Return [X, Y] of the center of cell containing provided text 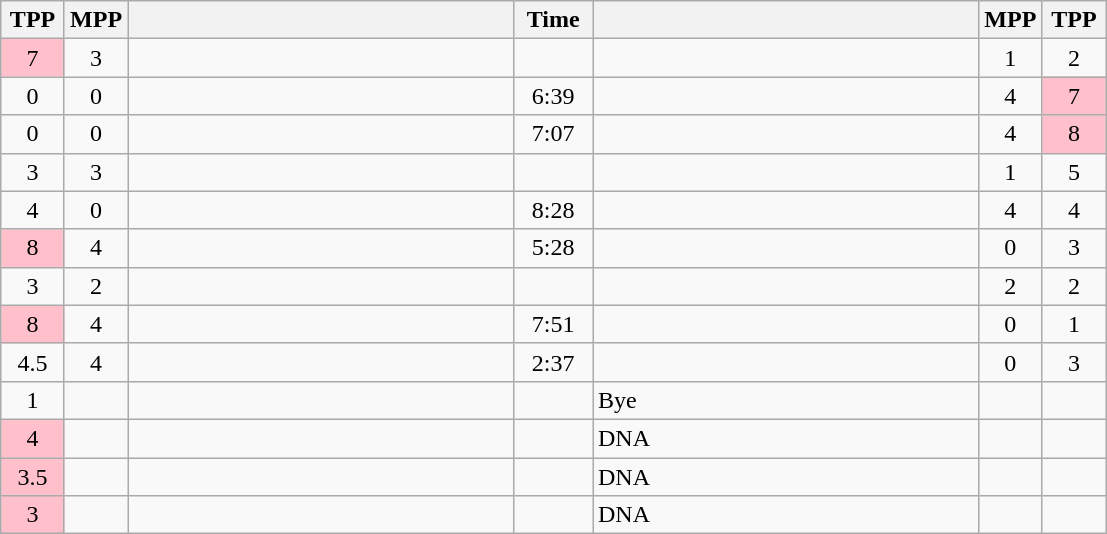
5:28 [554, 248]
2:37 [554, 362]
3.5 [33, 477]
7:51 [554, 324]
6:39 [554, 96]
5 [1074, 172]
4.5 [33, 362]
Time [554, 20]
Bye [785, 400]
8:28 [554, 210]
7:07 [554, 134]
